Output the (X, Y) coordinate of the center of the cell containing the given text.  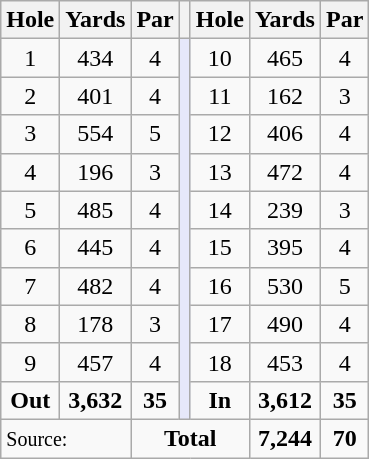
3,612 (284, 400)
13 (220, 172)
453 (284, 362)
16 (220, 286)
472 (284, 172)
70 (344, 438)
12 (220, 134)
17 (220, 324)
15 (220, 248)
2 (30, 96)
9 (30, 362)
239 (284, 210)
434 (96, 58)
530 (284, 286)
490 (284, 324)
401 (96, 96)
465 (284, 58)
482 (96, 286)
162 (284, 96)
Total (190, 438)
8 (30, 324)
7,244 (284, 438)
196 (96, 172)
7 (30, 286)
18 (220, 362)
395 (284, 248)
Source: (66, 438)
11 (220, 96)
457 (96, 362)
6 (30, 248)
10 (220, 58)
445 (96, 248)
554 (96, 134)
In (220, 400)
178 (96, 324)
485 (96, 210)
406 (284, 134)
3,632 (96, 400)
Out (30, 400)
1 (30, 58)
14 (220, 210)
